Search for the cell housing the specified text and yield its (x, y) center coordinate. 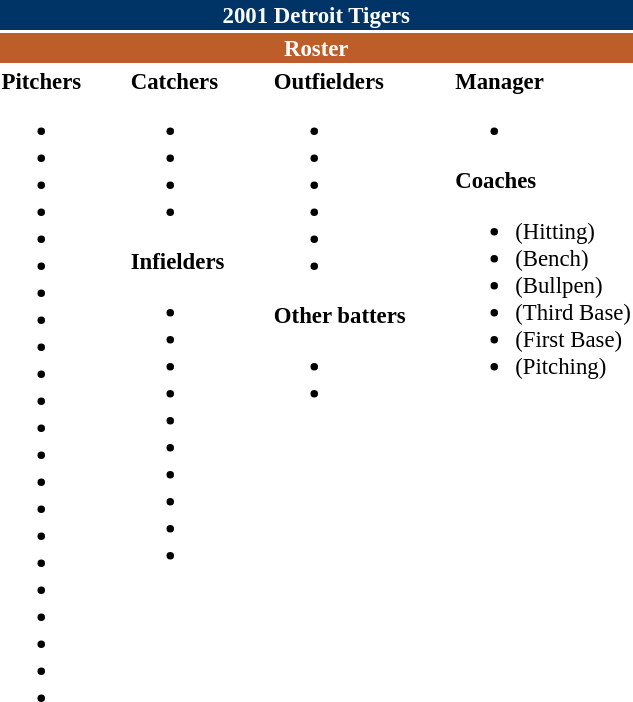
Roster (316, 48)
2001 Detroit Tigers (316, 15)
